Locate the cell with the specified text and output its [X, Y] center coordinate. 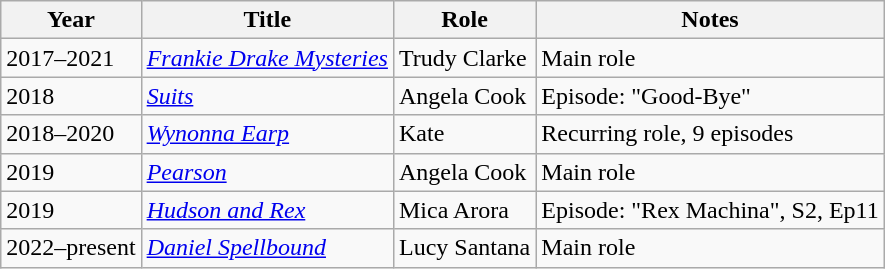
Year [71, 20]
2017–2021 [71, 58]
Role [464, 20]
Lucy Santana [464, 248]
2018 [71, 96]
Title [267, 20]
Frankie Drake Mysteries [267, 58]
Trudy Clarke [464, 58]
Pearson [267, 172]
Daniel Spellbound [267, 248]
Hudson and Rex [267, 210]
Wynonna Earp [267, 134]
2022–present [71, 248]
Kate [464, 134]
Mica Arora [464, 210]
Suits [267, 96]
Recurring role, 9 episodes [710, 134]
Notes [710, 20]
Episode: "Good-Bye" [710, 96]
2018–2020 [71, 134]
Episode: "Rex Machina", S2, Ep11 [710, 210]
